Output the (x, y) coordinate of the center of the cell containing the given text.  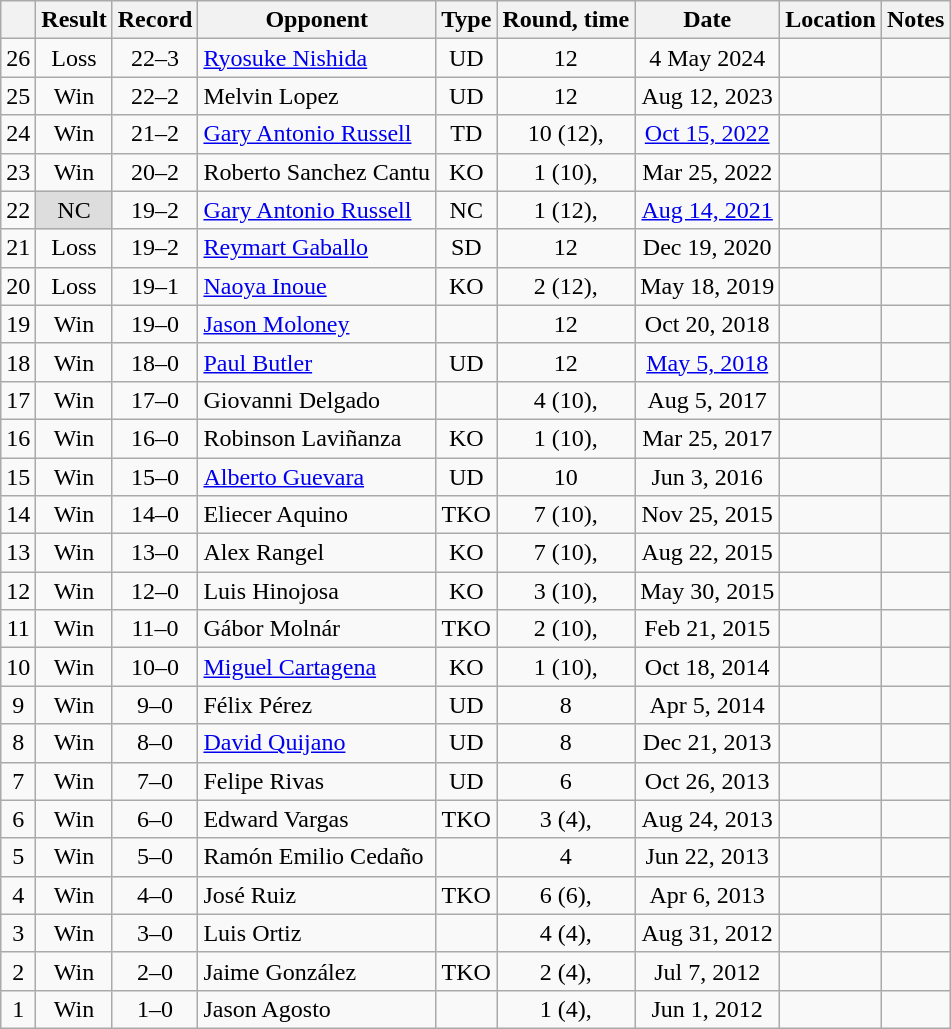
Miguel Cartagena (317, 667)
19 (18, 324)
7 (18, 781)
26 (18, 58)
2 (10), (566, 629)
17–0 (155, 400)
17 (18, 400)
Result (74, 20)
Ramón Emilio Cedaño (317, 857)
4 (10), (566, 400)
2 (12), (566, 286)
2–0 (155, 971)
16–0 (155, 438)
8–0 (155, 743)
Jun 1, 2012 (708, 1009)
Aug 14, 2021 (708, 210)
Opponent (317, 20)
3 (18, 933)
19–1 (155, 286)
Giovanni Delgado (317, 400)
Reymart Gaballo (317, 248)
6 (6), (566, 895)
2 (18, 971)
Aug 12, 2023 (708, 96)
14–0 (155, 515)
Robinson Laviñanza (317, 438)
9 (18, 705)
Felipe Rivas (317, 781)
1 (18, 1009)
6–0 (155, 819)
Luis Hinojosa (317, 591)
Notes (915, 20)
Oct 18, 2014 (708, 667)
5 (18, 857)
11–0 (155, 629)
19–0 (155, 324)
Mar 25, 2017 (708, 438)
Dec 19, 2020 (708, 248)
Alberto Guevara (317, 477)
5–0 (155, 857)
4 May 2024 (708, 58)
22–2 (155, 96)
13 (18, 553)
Oct 20, 2018 (708, 324)
2 (4), (566, 971)
TD (466, 134)
3 (10), (566, 591)
Aug 24, 2013 (708, 819)
21 (18, 248)
3–0 (155, 933)
13–0 (155, 553)
May 18, 2019 (708, 286)
Oct 15, 2022 (708, 134)
Luis Ortiz (317, 933)
14 (18, 515)
Jason Agosto (317, 1009)
Melvin Lopez (317, 96)
15 (18, 477)
11 (18, 629)
Dec 21, 2013 (708, 743)
23 (18, 172)
Apr 5, 2014 (708, 705)
Jun 22, 2013 (708, 857)
Jaime González (317, 971)
David Quijano (317, 743)
10–0 (155, 667)
Paul Butler (317, 362)
20 (18, 286)
4–0 (155, 895)
3 (4), (566, 819)
Round, time (566, 20)
Aug 22, 2015 (708, 553)
Apr 6, 2013 (708, 895)
Location (831, 20)
SD (466, 248)
1 (4), (566, 1009)
24 (18, 134)
12–0 (155, 591)
Edward Vargas (317, 819)
May 30, 2015 (708, 591)
Aug 5, 2017 (708, 400)
18–0 (155, 362)
25 (18, 96)
Aug 31, 2012 (708, 933)
20–2 (155, 172)
18 (18, 362)
Félix Pérez (317, 705)
15–0 (155, 477)
Gábor Molnár (317, 629)
Jun 3, 2016 (708, 477)
Eliecer Aquino (317, 515)
Jul 7, 2012 (708, 971)
9–0 (155, 705)
10 (12), (566, 134)
Type (466, 20)
Date (708, 20)
Record (155, 20)
22 (18, 210)
Ryosuke Nishida (317, 58)
Alex Rangel (317, 553)
Roberto Sanchez Cantu (317, 172)
1–0 (155, 1009)
Mar 25, 2022 (708, 172)
Nov 25, 2015 (708, 515)
21–2 (155, 134)
16 (18, 438)
22–3 (155, 58)
Naoya Inoue (317, 286)
4 (4), (566, 933)
Feb 21, 2015 (708, 629)
May 5, 2018 (708, 362)
7–0 (155, 781)
Oct 26, 2013 (708, 781)
1 (12), (566, 210)
José Ruiz (317, 895)
Jason Moloney (317, 324)
